Determine the (X, Y) coordinate at the center of the cell enclosing the given text.  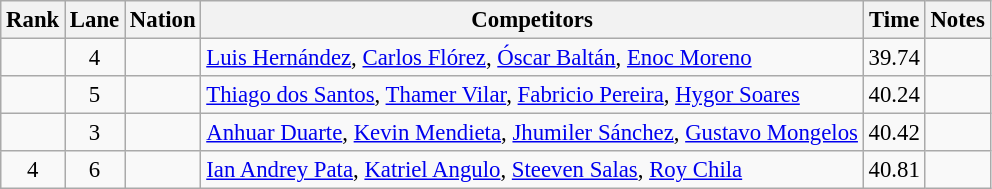
Time (894, 20)
6 (95, 170)
Lane (95, 20)
40.81 (894, 170)
Rank (33, 20)
Nation (163, 20)
3 (95, 133)
39.74 (894, 58)
Thiago dos Santos, Thamer Vilar, Fabricio Pereira, Hygor Soares (532, 95)
5 (95, 95)
40.42 (894, 133)
Luis Hernández, Carlos Flórez, Óscar Baltán, Enoc Moreno (532, 58)
Anhuar Duarte, Kevin Mendieta, Jhumiler Sánchez, Gustavo Mongelos (532, 133)
Notes (958, 20)
Ian Andrey Pata, Katriel Angulo, Steeven Salas, Roy Chila (532, 170)
40.24 (894, 95)
Competitors (532, 20)
